For the text-containing cell, return its midpoint in (x, y) coordinate format. 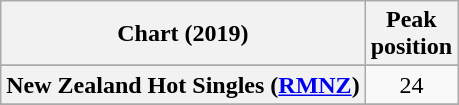
New Zealand Hot Singles (RMNZ) (183, 85)
Peakposition (411, 34)
24 (411, 85)
Chart (2019) (183, 34)
